From the cell containing the given text, extract its center point as [X, Y] coordinate. 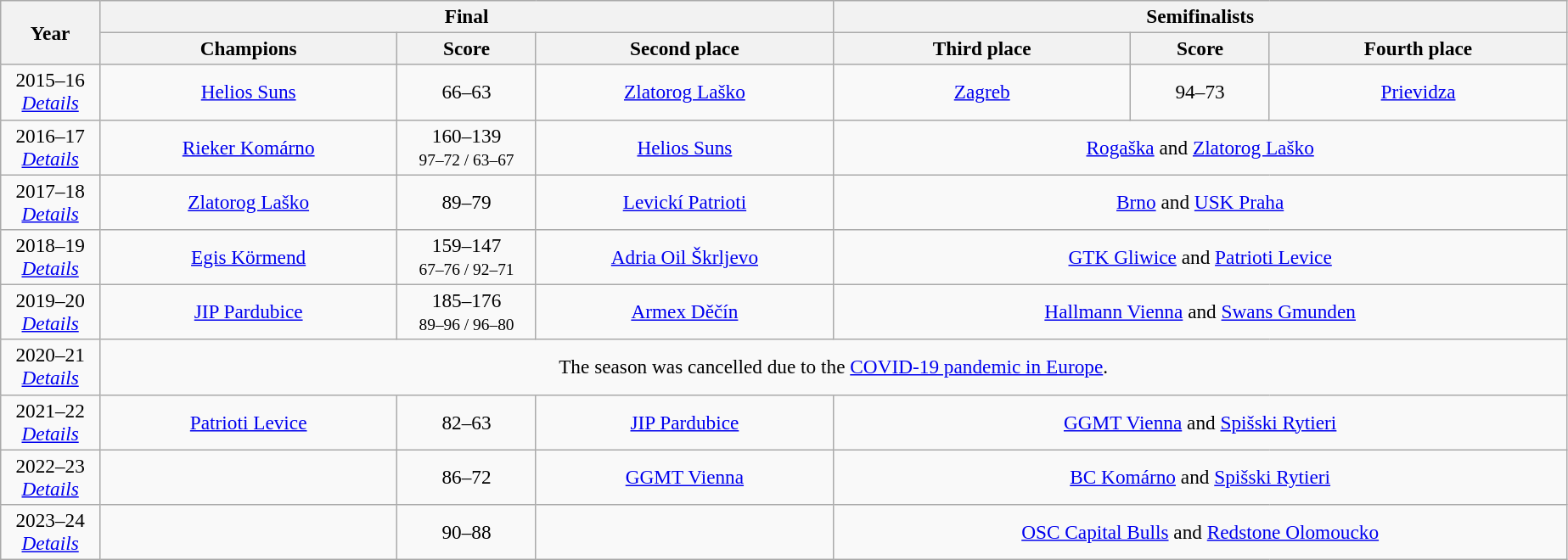
OSC Capital Bulls and Redstone Olomoucko [1200, 531]
The season was cancelled due to the COVID-19 pandemic in Europe. [834, 367]
Brno and USK Praha [1200, 202]
GGMT Vienna and Spišski Rytieri [1200, 423]
2023–24Details [51, 531]
2019–20Details [51, 312]
Levickí Patrioti [684, 202]
2015–16Details [51, 92]
66–63 [467, 92]
Third place [982, 48]
Rogaška and Zlatorog Laško [1200, 148]
2021–22Details [51, 423]
185–17689–96 / 96–80 [467, 312]
2017–18Details [51, 202]
94–73 [1200, 92]
Champions [249, 48]
Adria Oil Škrljevo [684, 256]
159–14767–76 / 92–71 [467, 256]
86–72 [467, 477]
2016–17Details [51, 148]
2020–21Details [51, 367]
GTK Gliwice and Patrioti Levice [1200, 256]
Second place [684, 48]
Semifinalists [1200, 16]
2018–19Details [51, 256]
82–63 [467, 423]
GGMT Vienna [684, 477]
Hallmann Vienna and Swans Gmunden [1200, 312]
2022–23Details [51, 477]
89–79 [467, 202]
Year [51, 32]
BC Komárno and Spišski Rytieri [1200, 477]
Egis Körmend [249, 256]
90–88 [467, 531]
Zagreb [982, 92]
Patrioti Levice [249, 423]
Fourth place [1418, 48]
160–13997–72 / 63–67 [467, 148]
Armex Děčín [684, 312]
Final [467, 16]
Prievidza [1418, 92]
Rieker Komárno [249, 148]
